Identify which cell holds the provided text, then report its (X, Y) central coordinate. 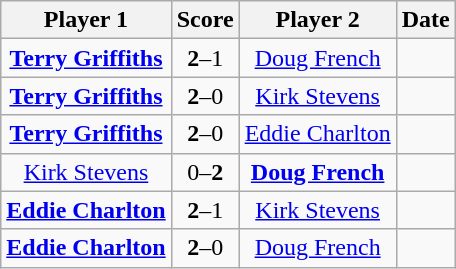
0–2 (205, 172)
Player 2 (318, 20)
Date (426, 20)
Score (205, 20)
Player 1 (86, 20)
